Capture the cell that displays the provided text and extract its (X, Y) central coordinate. 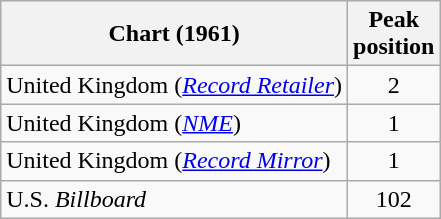
United Kingdom (Record Mirror) (174, 161)
2 (394, 85)
United Kingdom (NME) (174, 123)
U.S. Billboard (174, 199)
Peakposition (394, 34)
Chart (1961) (174, 34)
United Kingdom (Record Retailer) (174, 85)
102 (394, 199)
